Detect which cell encompasses the target text, then output its [X, Y] center coordinate. 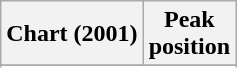
Chart (2001) [72, 34]
Peak position [189, 34]
